Search for the cell housing the specified text and yield its (X, Y) center coordinate. 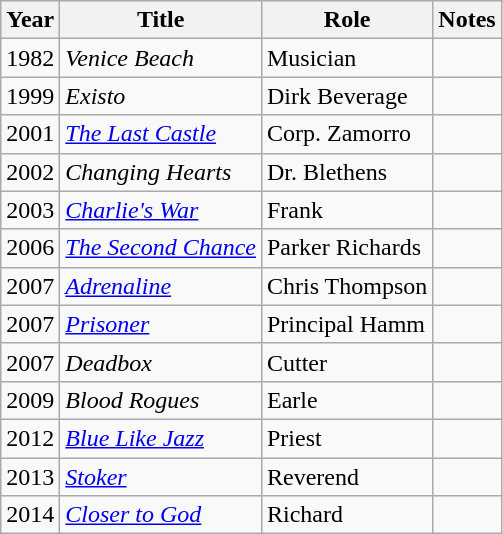
Chris Thompson (346, 286)
1982 (30, 58)
Stoker (161, 477)
2013 (30, 477)
1999 (30, 96)
Role (346, 20)
Prisoner (161, 324)
Corp. Zamorro (346, 134)
2001 (30, 134)
Earle (346, 400)
Reverend (346, 477)
Richard (346, 515)
Changing Hearts (161, 172)
Title (161, 20)
Venice Beach (161, 58)
2003 (30, 210)
Blood Rogues (161, 400)
Blue Like Jazz (161, 438)
The Second Chance (161, 248)
Parker Richards (346, 248)
Notes (467, 20)
Priest (346, 438)
Cutter (346, 362)
2006 (30, 248)
2009 (30, 400)
Dirk Beverage (346, 96)
The Last Castle (161, 134)
Principal Hamm (346, 324)
Year (30, 20)
Adrenaline (161, 286)
Deadbox (161, 362)
Dr. Blethens (346, 172)
2014 (30, 515)
Closer to God (161, 515)
Charlie's War (161, 210)
2012 (30, 438)
Musician (346, 58)
Frank (346, 210)
Existo (161, 96)
2002 (30, 172)
